Return the (X, Y) coordinate for the center point of the cell that contains the specified text.  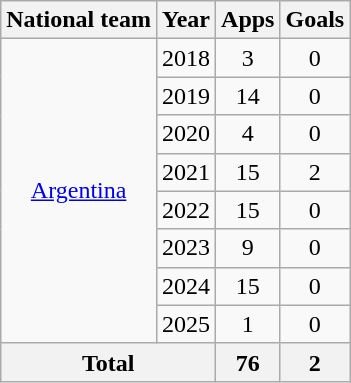
2021 (186, 172)
4 (248, 134)
2025 (186, 324)
3 (248, 58)
9 (248, 248)
Argentina (79, 191)
Total (108, 362)
76 (248, 362)
National team (79, 20)
2023 (186, 248)
2019 (186, 96)
Year (186, 20)
Goals (315, 20)
14 (248, 96)
2018 (186, 58)
2024 (186, 286)
2022 (186, 210)
1 (248, 324)
Apps (248, 20)
2020 (186, 134)
